Extract the (x, y) coordinate from the center of the cell holding the provided text.  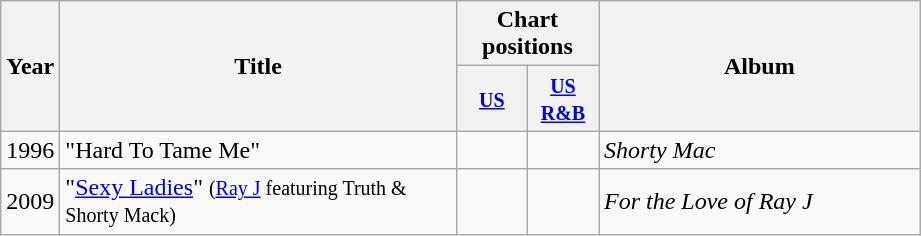
Title (258, 66)
"Hard To Tame Me" (258, 150)
Year (30, 66)
For the Love of Ray J (759, 202)
US R&B (562, 98)
1996 (30, 150)
Chart positions (527, 34)
US (492, 98)
"Sexy Ladies" (Ray J featuring Truth & Shorty Mack) (258, 202)
2009 (30, 202)
Album (759, 66)
Shorty Mac (759, 150)
